Capture the cell that displays the provided text and extract its [X, Y] central coordinate. 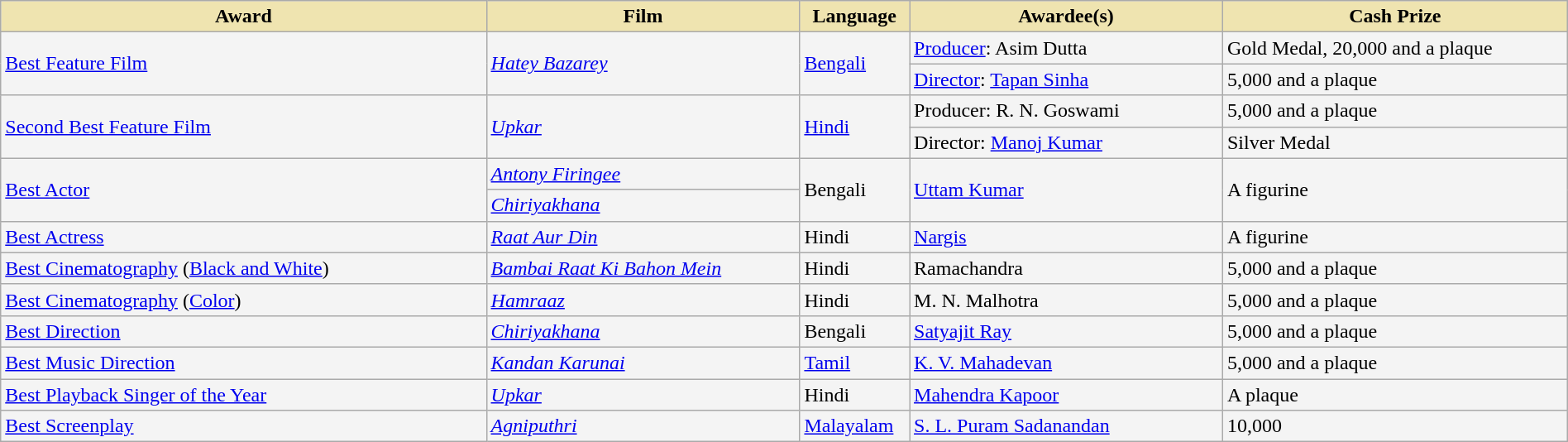
Malayalam [855, 426]
Satyajit Ray [1067, 331]
Kandan Karunai [643, 363]
Best Music Direction [243, 363]
Best Cinematography (Black and White) [243, 268]
Language [855, 17]
A plaque [1394, 395]
Best Playback Singer of the Year [243, 395]
Best Cinematography (Color) [243, 300]
Tamil [855, 363]
Director: Manoj Kumar [1067, 142]
Gold Medal, 20,000 and a plaque [1394, 48]
S. L. Puram Sadanandan [1067, 426]
Ramachandra [1067, 268]
Raat Aur Din [643, 237]
Nargis [1067, 237]
Mahendra Kapoor [1067, 395]
Director: Tapan Sinha [1067, 79]
Best Actress [243, 237]
Agniputhri [643, 426]
K. V. Mahadevan [1067, 363]
Uttam Kumar [1067, 190]
Producer: R. N. Goswami [1067, 111]
Cash Prize [1394, 17]
Award [243, 17]
Antony Firingee [643, 174]
Best Actor [243, 190]
Producer: Asim Dutta [1067, 48]
Hamraaz [643, 300]
Best Feature Film [243, 64]
Bambai Raat Ki Bahon Mein [643, 268]
M. N. Malhotra [1067, 300]
Awardee(s) [1067, 17]
Film [643, 17]
Hatey Bazarey [643, 64]
10,000 [1394, 426]
Best Screenplay [243, 426]
Second Best Feature Film [243, 127]
Silver Medal [1394, 142]
Best Direction [243, 331]
